For the text-containing cell, return its midpoint in [X, Y] coordinate format. 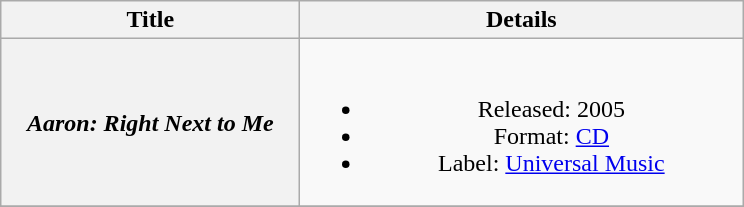
Details [522, 20]
Released: 2005Format: CDLabel: Universal Music [522, 122]
Title [150, 20]
Aaron: Right Next to Me [150, 122]
